Locate the cell with the specified text and output its [X, Y] center coordinate. 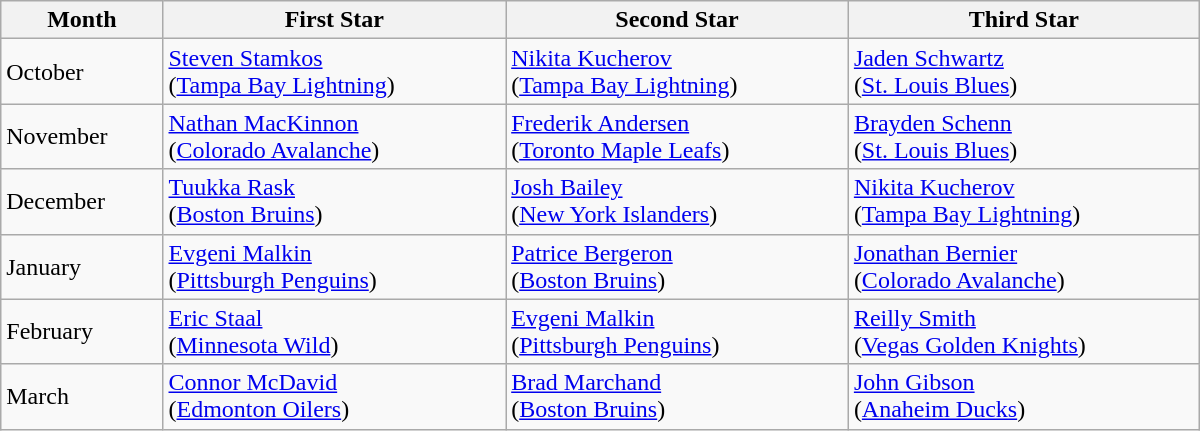
October [82, 72]
February [82, 332]
January [82, 266]
Brad Marchand(Boston Bruins) [678, 396]
Reilly Smith(Vegas Golden Knights) [1024, 332]
Tuukka Rask(Boston Bruins) [334, 202]
Nathan MacKinnon(Colorado Avalanche) [334, 136]
Brayden Schenn(St. Louis Blues) [1024, 136]
Jaden Schwartz(St. Louis Blues) [1024, 72]
November [82, 136]
John Gibson(Anaheim Ducks) [1024, 396]
Josh Bailey(New York Islanders) [678, 202]
Month [82, 20]
Second Star [678, 20]
Frederik Andersen(Toronto Maple Leafs) [678, 136]
Jonathan Bernier(Colorado Avalanche) [1024, 266]
Third Star [1024, 20]
December [82, 202]
Eric Staal(Minnesota Wild) [334, 332]
Steven Stamkos(Tampa Bay Lightning) [334, 72]
Connor McDavid(Edmonton Oilers) [334, 396]
Patrice Bergeron(Boston Bruins) [678, 266]
First Star [334, 20]
March [82, 396]
